Scan for the cell matching the given text and deliver its (x, y) coordinate at center. 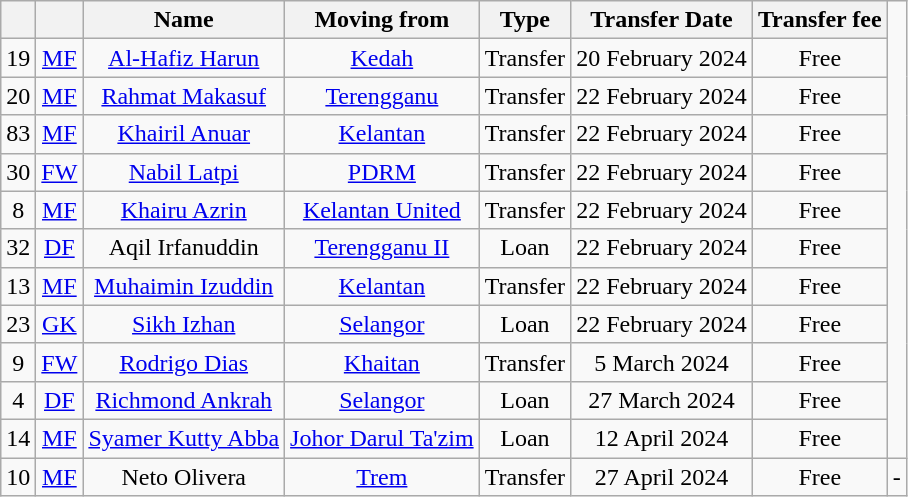
19 (18, 58)
GK (60, 324)
Transfer Date (662, 20)
Muhaimin Izuddin (184, 286)
Johor Darul Ta'zim (382, 438)
27 April 2024 (662, 477)
PDRM (382, 172)
Syamer Kutty Abba (184, 438)
Aqil Irfanuddin (184, 248)
Nabil Latpi (184, 172)
Terengganu II (382, 248)
Al-Hafiz Harun (184, 58)
Kelantan United (382, 210)
23 (18, 324)
Khairu Azrin (184, 210)
Sikh Izhan (184, 324)
83 (18, 134)
10 (18, 477)
Richmond Ankrah (184, 400)
Rahmat Makasuf (184, 96)
27 March 2024 (662, 400)
Rodrigo Dias (184, 362)
Transfer fee (820, 20)
Type (525, 20)
20 February 2024 (662, 58)
Name (184, 20)
32 (18, 248)
- (896, 477)
Kedah (382, 58)
Neto Olivera (184, 477)
8 (18, 210)
Trem (382, 477)
20 (18, 96)
30 (18, 172)
9 (18, 362)
Moving from (382, 20)
Terengganu (382, 96)
12 April 2024 (662, 438)
5 March 2024 (662, 362)
14 (18, 438)
4 (18, 400)
Khairil Anuar (184, 134)
13 (18, 286)
Khaitan (382, 362)
